Locate the cell with the specified text and output its [x, y] center coordinate. 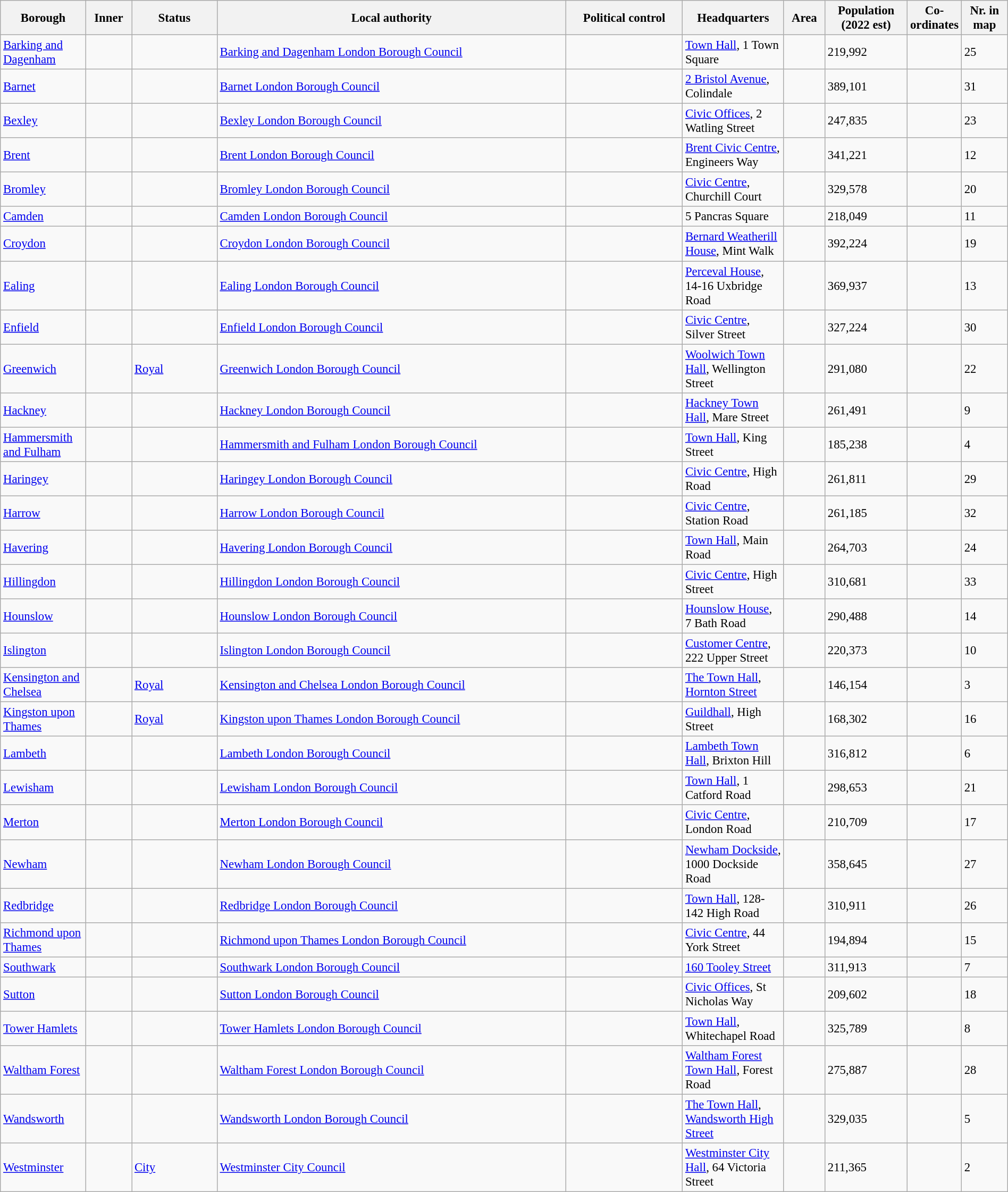
261,185 [866, 513]
Newham London Borough Council [391, 864]
30 [985, 327]
Headquarters [734, 18]
Waltham Forest London Borough Council [391, 1070]
220,373 [866, 651]
Civic Centre, 44 York Street [734, 939]
Hackney Town Hall, Mare Street [734, 410]
5 Pancras Square [734, 216]
Wandsworth London Borough Council [391, 1119]
Co-ordinates [935, 18]
327,224 [866, 327]
210,709 [866, 822]
329,035 [866, 1119]
29 [985, 479]
Brent [44, 155]
Redbridge London Borough Council [391, 905]
Lambeth [44, 753]
325,789 [866, 1029]
310,681 [866, 582]
Customer Centre, 222 Upper Street [734, 651]
Tower Hamlets London Borough Council [391, 1029]
298,653 [866, 788]
5 [985, 1119]
Barking and Dagenham London Borough Council [391, 52]
Croydon London Borough Council [391, 244]
Hammersmith and Fulham London Borough Council [391, 445]
25 [985, 52]
Political control [624, 18]
194,894 [866, 939]
Merton London Borough Council [391, 822]
Harrow [44, 513]
Islington [44, 651]
Wandsworth [44, 1119]
20 [985, 189]
Inner [108, 18]
Area [804, 18]
Ealing [44, 286]
7 [985, 967]
Bernard Weatherill House, Mint Walk [734, 244]
329,578 [866, 189]
Enfield [44, 327]
26 [985, 905]
Kensington and Chelsea London Borough Council [391, 685]
Kensington and Chelsea [44, 685]
The Town Hall, Hornton Street [734, 685]
185,238 [866, 445]
Tower Hamlets [44, 1029]
8 [985, 1029]
Town Hall, 1 Catford Road [734, 788]
Southwark London Borough Council [391, 967]
Lambeth Town Hall, Brixton Hill [734, 753]
Bromley London Borough Council [391, 189]
Lambeth London Borough Council [391, 753]
Bexley [44, 121]
24 [985, 548]
211,365 [866, 1168]
Guildhall, High Street [734, 719]
Sutton London Borough Council [391, 995]
13 [985, 286]
369,937 [866, 286]
Hounslow [44, 616]
Civic Offices, 2 Watling Street [734, 121]
9 [985, 410]
264,703 [866, 548]
Hammersmith and Fulham [44, 445]
11 [985, 216]
Barnet [44, 86]
341,221 [866, 155]
247,835 [866, 121]
12 [985, 155]
15 [985, 939]
Local authority [391, 18]
Town Hall, 1 Town Square [734, 52]
Croydon [44, 244]
Town Hall, 128-142 High Road [734, 905]
2 [985, 1168]
Greenwich London Borough Council [391, 369]
Civic Centre, Station Road [734, 513]
Brent London Borough Council [391, 155]
261,491 [866, 410]
14 [985, 616]
Camden [44, 216]
Newham [44, 864]
Hillingdon London Borough Council [391, 582]
18 [985, 995]
Greenwich [44, 369]
27 [985, 864]
Hackney London Borough Council [391, 410]
358,645 [866, 864]
21 [985, 788]
160 Tooley Street [734, 967]
23 [985, 121]
31 [985, 86]
290,488 [866, 616]
Perceval House, 14-16 Uxbridge Road [734, 286]
4 [985, 445]
Hounslow House, 7 Bath Road [734, 616]
32 [985, 513]
Harrow London Borough Council [391, 513]
10 [985, 651]
Waltham Forest Town Hall, Forest Road [734, 1070]
Hillingdon [44, 582]
3 [985, 685]
Bromley [44, 189]
Brent Civic Centre, Engineers Way [734, 155]
291,080 [866, 369]
Richmond upon Thames [44, 939]
Camden London Borough Council [391, 216]
Civic Centre, London Road [734, 822]
City [174, 1168]
22 [985, 369]
Civic Centre, Silver Street [734, 327]
316,812 [866, 753]
6 [985, 753]
310,911 [866, 905]
Civic Offices, St Nicholas Way [734, 995]
Westminster City Hall, 64 Victoria Street [734, 1168]
Waltham Forest [44, 1070]
Town Hall, King Street [734, 445]
Newham Dockside, 1000 Dockside Road [734, 864]
Havering London Borough Council [391, 548]
Lewisham London Borough Council [391, 788]
Redbridge [44, 905]
Sutton [44, 995]
261,811 [866, 479]
392,224 [866, 244]
Havering [44, 548]
19 [985, 244]
Richmond upon Thames London Borough Council [391, 939]
Haringey London Borough Council [391, 479]
218,049 [866, 216]
Barnet London Borough Council [391, 86]
Barking and Dagenham [44, 52]
Borough [44, 18]
Lewisham [44, 788]
Kingston upon Thames [44, 719]
Hackney [44, 410]
Westminster City Council [391, 1168]
209,602 [866, 995]
Population(2022 est) [866, 18]
146,154 [866, 685]
Enfield London Borough Council [391, 327]
275,887 [866, 1070]
Civic Centre, High Road [734, 479]
Town Hall, Main Road [734, 548]
28 [985, 1070]
168,302 [866, 719]
219,992 [866, 52]
Woolwich Town Hall, Wellington Street [734, 369]
Haringey [44, 479]
Merton [44, 822]
311,913 [866, 967]
Ealing London Borough Council [391, 286]
Town Hall, Whitechapel Road [734, 1029]
389,101 [866, 86]
Status [174, 18]
Nr. inmap [985, 18]
The Town Hall, Wandsworth High Street [734, 1119]
33 [985, 582]
Hounslow London Borough Council [391, 616]
Kingston upon Thames London Borough Council [391, 719]
Southwark [44, 967]
17 [985, 822]
16 [985, 719]
Westminster [44, 1168]
Islington London Borough Council [391, 651]
Civic Centre, Churchill Court [734, 189]
Civic Centre, High Street [734, 582]
Bexley London Borough Council [391, 121]
2 Bristol Avenue, Colindale [734, 86]
